Search for the cell housing the specified text and yield its (X, Y) center coordinate. 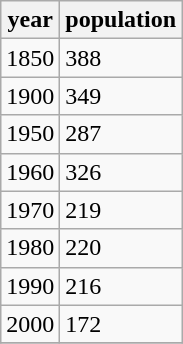
year (30, 20)
326 (121, 172)
1970 (30, 210)
219 (121, 210)
216 (121, 286)
1960 (30, 172)
388 (121, 58)
population (121, 20)
287 (121, 134)
349 (121, 96)
172 (121, 324)
2000 (30, 324)
1990 (30, 286)
1980 (30, 248)
1900 (30, 96)
1950 (30, 134)
220 (121, 248)
1850 (30, 58)
